Identify which cell holds the provided text, then report its (X, Y) central coordinate. 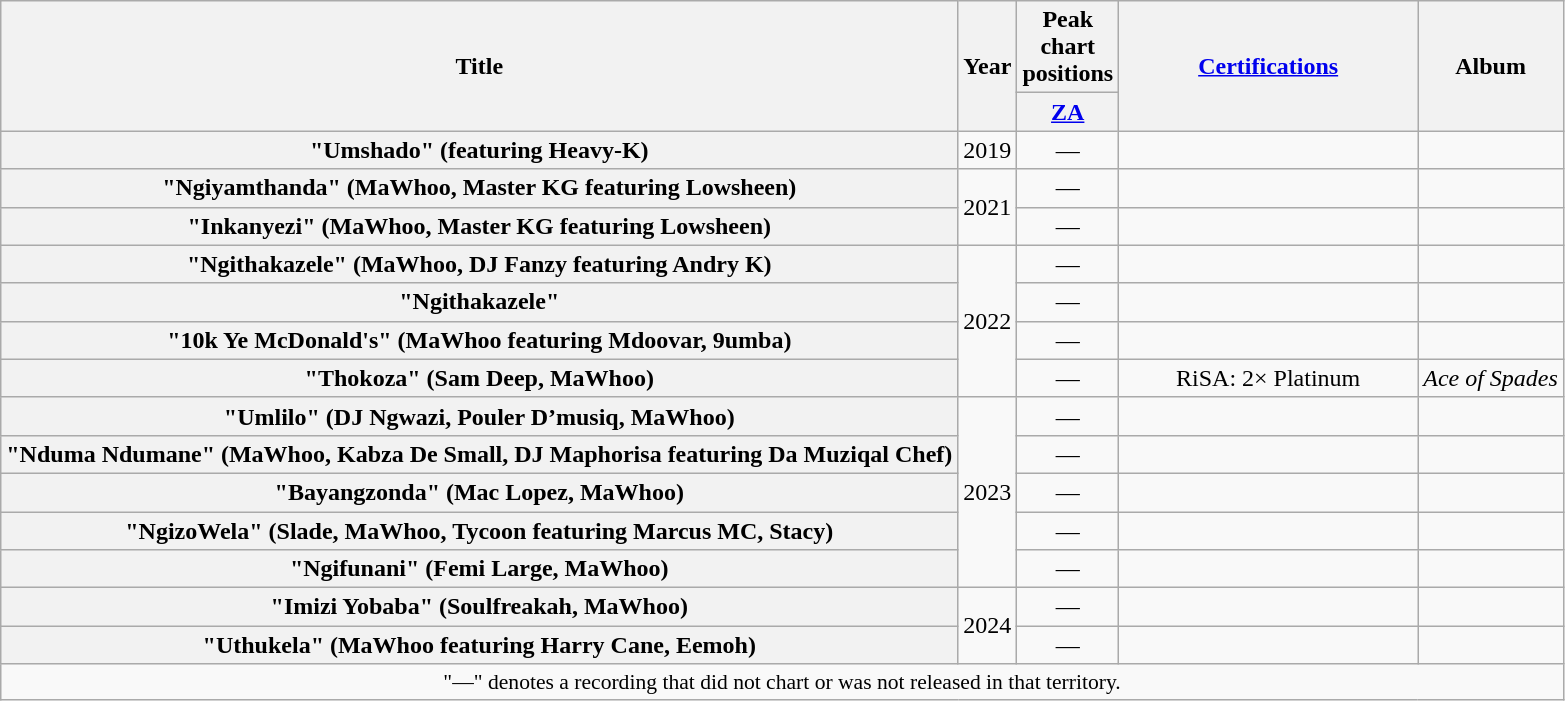
Title (480, 66)
Album (1491, 66)
RiSA: 2× Platinum (1268, 378)
"Ngiyamthanda" (MaWhoo, Master KG featuring Lowsheen) (480, 188)
"—" denotes a recording that did not chart or was not released in that territory. (782, 682)
"Nduma Ndumane" (MaWhoo, Kabza De Small, DJ Maphorisa featuring Da Muziqal Chef) (480, 454)
2023 (988, 492)
2021 (988, 207)
Year (988, 66)
"Uthukela" (MaWhoo featuring Harry Cane, Eemoh) (480, 645)
"NgizoWela" (Slade, MaWhoo, Tycoon featuring Marcus MC, Stacy) (480, 531)
2019 (988, 150)
Certifications (1268, 66)
"Imizi Yobaba" (Soulfreakah, MaWhoo) (480, 607)
Peak chart positions (1068, 47)
2024 (988, 626)
"Bayangzonda" (Mac Lopez, MaWhoo) (480, 492)
"Umlilo" (DJ Ngwazi, Pouler D’musiq, MaWhoo) (480, 416)
"10k Ye McDonald's" (MaWhoo featuring Mdoovar, 9umba) (480, 340)
"Ngithakazele" (480, 302)
"Ngifunani" (Femi Large, MaWhoo) (480, 569)
"Ngithakazele" (MaWhoo, DJ Fanzy featuring Andry K) (480, 264)
2022 (988, 321)
"Thokoza" (Sam Deep, MaWhoo) (480, 378)
Ace of Spades (1491, 378)
"Inkanyezi" (MaWhoo, Master KG featuring Lowsheen) (480, 226)
ZA (1068, 112)
"Umshado" (featuring Heavy-K) (480, 150)
